For the text-containing cell, return its midpoint in (x, y) coordinate format. 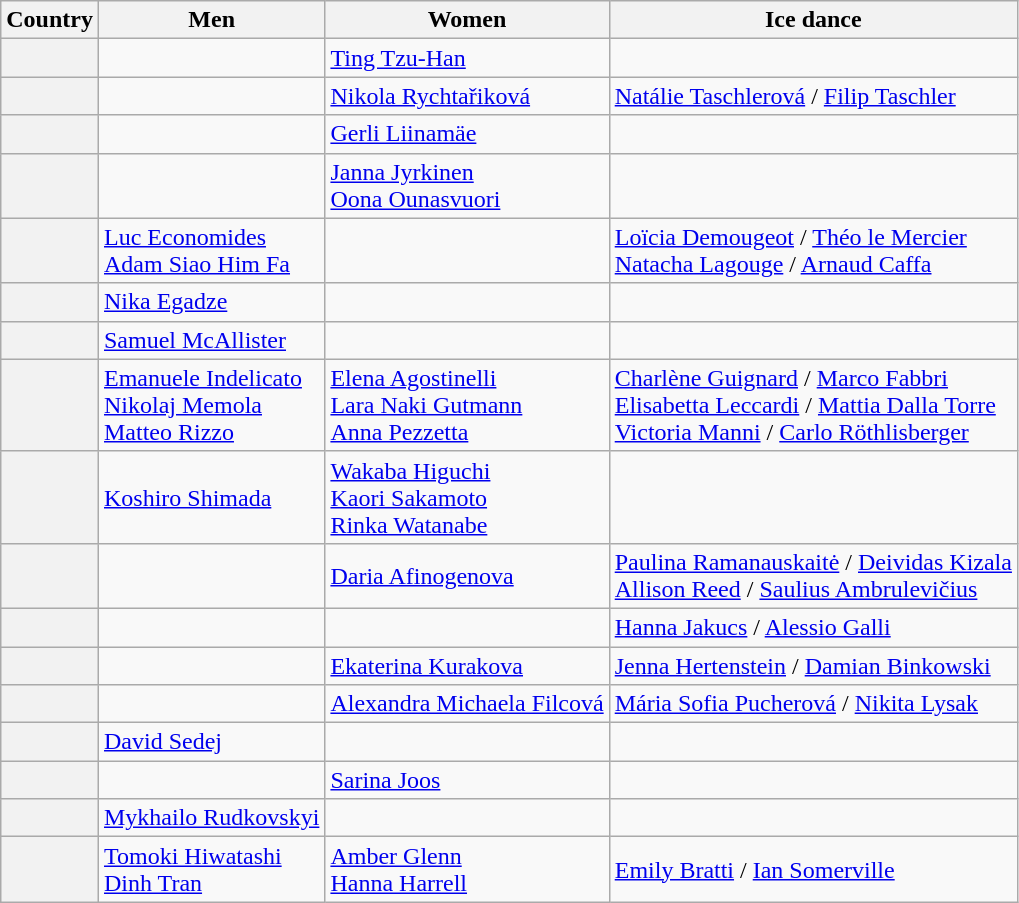
Women (467, 20)
Sarina Joos (467, 780)
Nika Egadze (211, 302)
Tomoki HiwatashiDinh Tran (211, 870)
Ekaterina Kurakova (467, 665)
Daria Afinogenova (467, 576)
Nikola Rychtařiková (467, 96)
Luc EconomidesAdam Siao Him Fa (211, 250)
Jenna Hertenstein / Damian Binkowski (813, 665)
David Sedej (211, 742)
Loïcia Demougeot / Théo le MercierNatacha Lagouge / Arnaud Caffa (813, 250)
Paulina Ramanauskaitė / Deividas KizalaAllison Reed / Saulius Ambrulevičius (813, 576)
Alexandra Michaela Filcová (467, 704)
Mykhailo Rudkovskyi (211, 818)
Natálie Taschlerová / Filip Taschler (813, 96)
Wakaba HiguchiKaori SakamotoRinka Watanabe (467, 497)
Amber GlennHanna Harrell (467, 870)
Koshiro Shimada (211, 497)
Hanna Jakucs / Alessio Galli (813, 627)
Samuel McAllister (211, 340)
Men (211, 20)
Gerli Liinamäe (467, 134)
Janna JyrkinenOona Ounasvuori (467, 186)
Elena AgostinelliLara Naki GutmannAnna Pezzetta (467, 405)
Charlène Guignard / Marco FabbriElisabetta Leccardi / Mattia Dalla TorreVictoria Manni / Carlo Röthlisberger (813, 405)
Emanuele IndelicatoNikolaj MemolaMatteo Rizzo (211, 405)
Emily Bratti / Ian Somerville (813, 870)
Ting Tzu-Han (467, 58)
Country (50, 20)
Ice dance (813, 20)
Mária Sofia Pucherová / Nikita Lysak (813, 704)
